Scan for the cell matching the given text and deliver its [x, y] coordinate at center. 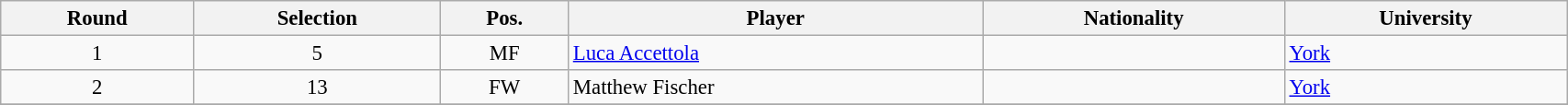
FW [505, 87]
Round [97, 18]
Player [775, 18]
Matthew Fischer [775, 87]
13 [318, 87]
Nationality [1134, 18]
Pos. [505, 18]
1 [97, 53]
Luca Accettola [775, 53]
University [1426, 18]
Selection [318, 18]
5 [318, 53]
MF [505, 53]
2 [97, 87]
